From the cell containing the given text, extract its center point as (X, Y) coordinate. 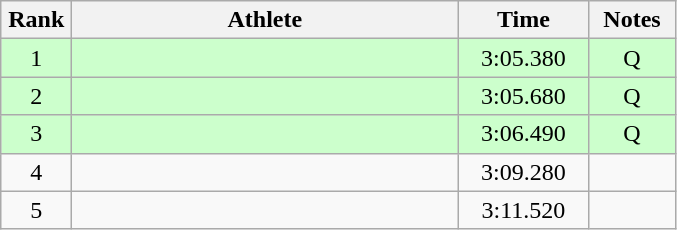
2 (36, 96)
Athlete (265, 20)
Time (524, 20)
Notes (632, 20)
3:09.280 (524, 172)
Rank (36, 20)
5 (36, 210)
3 (36, 134)
3:06.490 (524, 134)
3:11.520 (524, 210)
1 (36, 58)
4 (36, 172)
3:05.680 (524, 96)
3:05.380 (524, 58)
